Determine the (X, Y) coordinate at the center of the cell enclosing the given text.  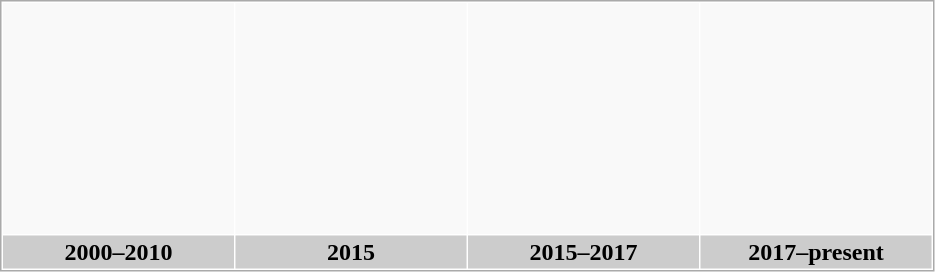
2017–present (816, 252)
2015 (352, 252)
2015–2017 (584, 252)
2000–2010 (118, 252)
